Output the (X, Y) coordinate of the center of the cell containing the given text.  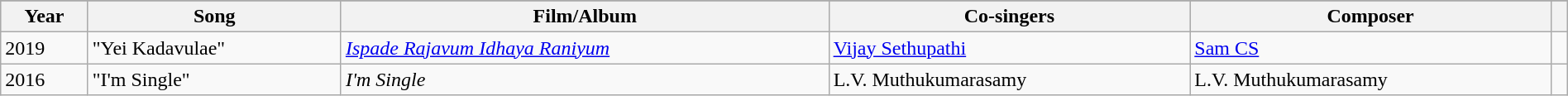
"Yei Kadavulae" (214, 48)
Year (45, 17)
Song (214, 17)
Ispade Rajavum Idhaya Raniyum (585, 48)
2019 (45, 48)
2016 (45, 79)
Composer (1371, 17)
Sam CS (1371, 48)
Vijay Sethupathi (1009, 48)
I'm Single (585, 79)
"I'm Single" (214, 79)
Film/Album (585, 17)
Co-singers (1009, 17)
